Scan for the cell matching the given text and deliver its (X, Y) coordinate at center. 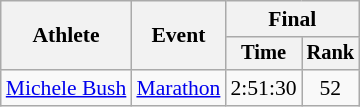
2:51:30 (263, 88)
Event (178, 36)
Michele Bush (66, 88)
Marathon (178, 88)
Athlete (66, 36)
Final (292, 19)
Rank (331, 54)
Time (263, 54)
52 (331, 88)
